Scan for the cell matching the given text and deliver its (X, Y) coordinate at center. 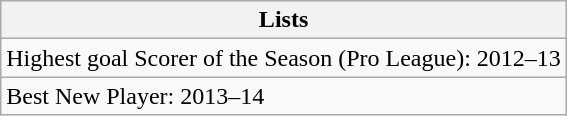
Lists (284, 20)
Highest goal Scorer of the Season (Pro League): 2012–13 (284, 58)
Best New Player: 2013–14 (284, 96)
